Provide the (X, Y) coordinate of the cell's center where the given text is located.  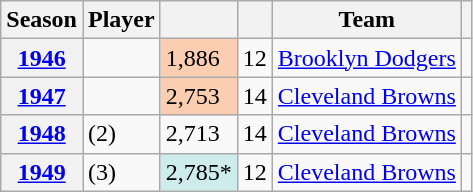
2,785* (198, 172)
2,753 (198, 96)
Season (42, 20)
1947 (42, 96)
1949 (42, 172)
Player (121, 20)
1946 (42, 58)
(2) (121, 134)
1948 (42, 134)
(3) (121, 172)
1,886 (198, 58)
Brooklyn Dodgers (366, 58)
2,713 (198, 134)
Team (366, 20)
